Search for the cell housing the specified text and yield its [X, Y] center coordinate. 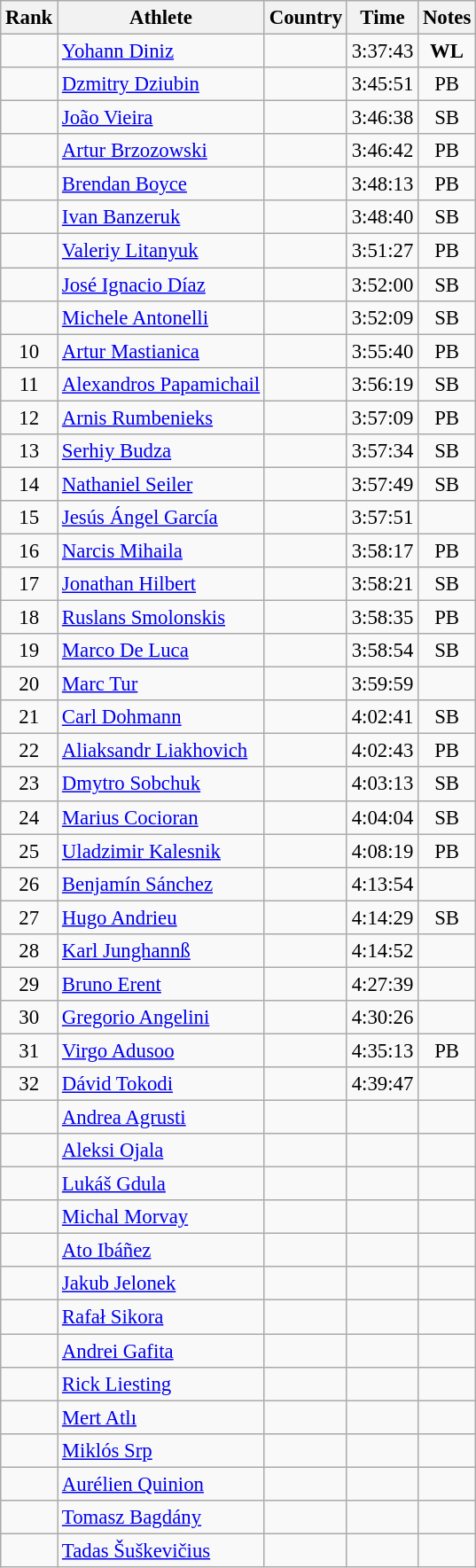
21 [29, 717]
Aliaksandr Liakhovich [161, 751]
3:55:40 [382, 351]
3:48:13 [382, 184]
4:14:52 [382, 951]
Michele Antonelli [161, 317]
José Ignacio Díaz [161, 285]
28 [29, 951]
Miklós Srp [161, 1450]
3:58:21 [382, 584]
3:57:49 [382, 484]
Dmytro Sobchuk [161, 784]
Dzmitry Dziubin [161, 84]
Rafał Sikora [161, 1317]
3:46:42 [382, 151]
3:57:09 [382, 417]
Benjamín Sánchez [161, 884]
Jesús Ángel García [161, 518]
Marius Cocioran [161, 817]
4:13:54 [382, 884]
Bruno Erent [161, 984]
Gregorio Angelini [161, 1018]
15 [29, 518]
Tadas Šuškevičius [161, 1550]
4:03:13 [382, 784]
22 [29, 751]
3:52:09 [382, 317]
25 [29, 851]
14 [29, 484]
3:52:00 [382, 285]
João Vieira [161, 118]
Narcis Mihaila [161, 550]
Tomasz Bagdány [161, 1517]
Aleksi Ojala [161, 1151]
Jonathan Hilbert [161, 584]
4:35:13 [382, 1050]
Country [305, 18]
3:58:17 [382, 550]
Carl Dohmann [161, 717]
Artur Brzozowski [161, 151]
Lukáš Gdula [161, 1184]
29 [29, 984]
Mert Atlı [161, 1417]
20 [29, 684]
Notes [447, 18]
Hugo Andrieu [161, 917]
3:37:43 [382, 51]
30 [29, 1018]
Arnis Rumbenieks [161, 417]
4:27:39 [382, 984]
3:45:51 [382, 84]
3:57:34 [382, 451]
Karl Junghannß [161, 951]
Uladzimir Kalesnik [161, 851]
Valeriy Litanyuk [161, 251]
Artur Mastianica [161, 351]
4:08:19 [382, 851]
4:02:43 [382, 751]
3:57:51 [382, 518]
Ato Ibáñez [161, 1251]
Jakub Jelonek [161, 1284]
Nathaniel Seiler [161, 484]
11 [29, 384]
27 [29, 917]
Michal Morvay [161, 1217]
Dávid Tokodi [161, 1084]
4:30:26 [382, 1018]
Marc Tur [161, 684]
Andrea Agrusti [161, 1118]
Yohann Diniz [161, 51]
Rank [29, 18]
24 [29, 817]
3:51:27 [382, 251]
Marco De Luca [161, 651]
3:59:59 [382, 684]
4:39:47 [382, 1084]
Athlete [161, 18]
13 [29, 451]
Time [382, 18]
19 [29, 651]
3:58:54 [382, 651]
12 [29, 417]
10 [29, 351]
16 [29, 550]
17 [29, 584]
4:02:41 [382, 717]
32 [29, 1084]
4:04:04 [382, 817]
Alexandros Papamichail [161, 384]
3:56:19 [382, 384]
WL [447, 51]
3:46:38 [382, 118]
4:14:29 [382, 917]
Serhiy Budza [161, 451]
Virgo Adusoo [161, 1050]
18 [29, 618]
3:48:40 [382, 217]
3:58:35 [382, 618]
Andrei Gafita [161, 1351]
Rick Liesting [161, 1384]
Aurélien Quinion [161, 1484]
31 [29, 1050]
23 [29, 784]
26 [29, 884]
Ruslans Smolonskis [161, 618]
Brendan Boyce [161, 184]
Ivan Banzeruk [161, 217]
